Identify which cell holds the provided text, then report its [x, y] central coordinate. 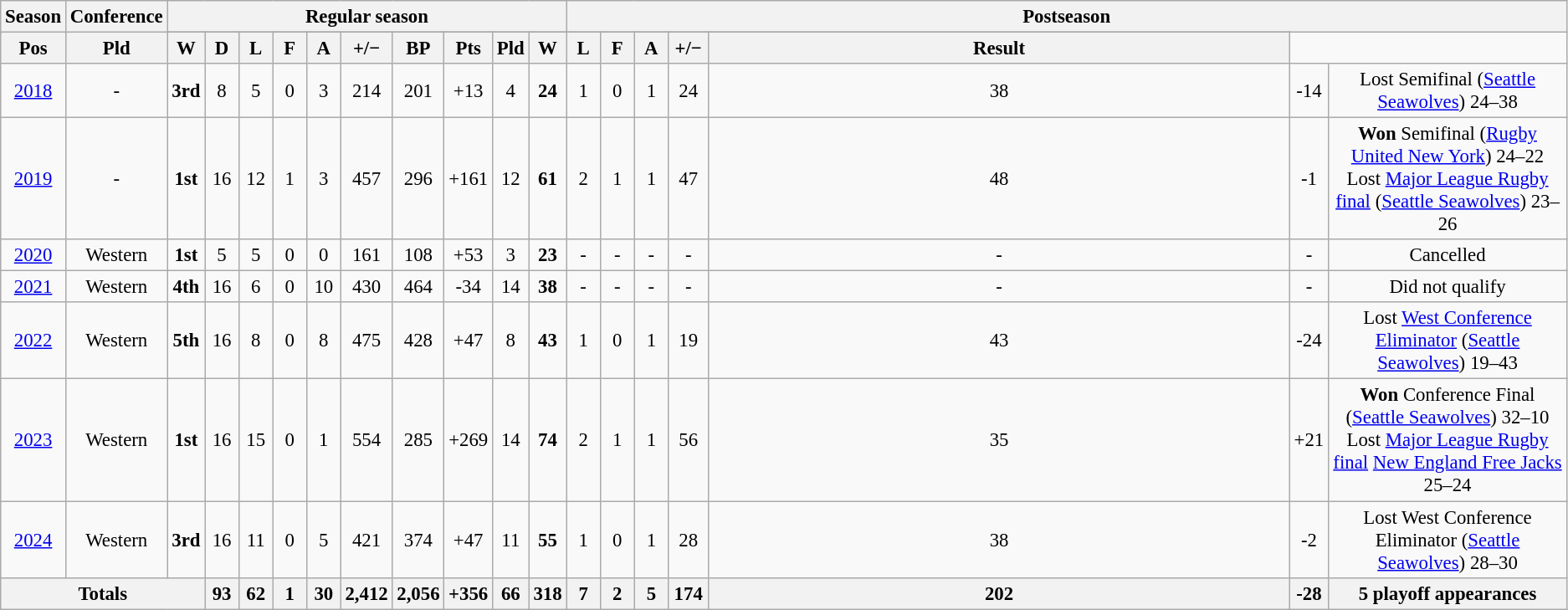
Cancelled [1448, 255]
285 [418, 440]
174 [689, 593]
Lost West Conference Eliminator (Seattle Seawolves) 28–30 [1448, 540]
Did not qualify [1448, 287]
Lost West Conference Eliminator (Seattle Seawolves) 19–43 [1448, 341]
62 [256, 593]
47 [689, 179]
Regular season [366, 17]
2023 [33, 440]
4 [511, 90]
66 [511, 593]
475 [366, 341]
2,412 [366, 593]
56 [689, 440]
2020 [33, 255]
30 [325, 593]
Conference [116, 17]
5th [186, 341]
+356 [469, 593]
554 [366, 440]
55 [547, 540]
214 [366, 90]
+269 [469, 440]
2024 [33, 540]
457 [366, 179]
374 [418, 540]
318 [547, 593]
421 [366, 540]
61 [547, 179]
108 [418, 255]
430 [366, 287]
296 [418, 179]
93 [223, 593]
+161 [469, 179]
-24 [1309, 341]
428 [418, 341]
201 [418, 90]
-34 [469, 287]
464 [418, 287]
7 [584, 593]
D [223, 49]
74 [547, 440]
-1 [1309, 179]
Result [999, 49]
202 [999, 593]
2019 [33, 179]
2018 [33, 90]
Pts [469, 49]
23 [547, 255]
161 [366, 255]
5 playoff appearances [1448, 593]
Pos [33, 49]
28 [689, 540]
+53 [469, 255]
2021 [33, 287]
Lost Semifinal (Seattle Seawolves) 24–38 [1448, 90]
-14 [1309, 90]
2022 [33, 341]
35 [999, 440]
6 [256, 287]
Won Semifinal (Rugby United New York) 24–22 Lost Major League Rugby final (Seattle Seawolves) 23–26 [1448, 179]
4th [186, 287]
BP [418, 49]
19 [689, 341]
Postseason [1067, 17]
Totals [103, 593]
-28 [1309, 593]
2,056 [418, 593]
Season [33, 17]
48 [999, 179]
15 [256, 440]
10 [325, 287]
+21 [1309, 440]
Won Conference Final (Seattle Seawolves) 32–10Lost Major League Rugby final New England Free Jacks 25–24 [1448, 440]
-2 [1309, 540]
+13 [469, 90]
